Pinpoint the cell where the given text exists, returning its (X, Y) midpoint coordinate. 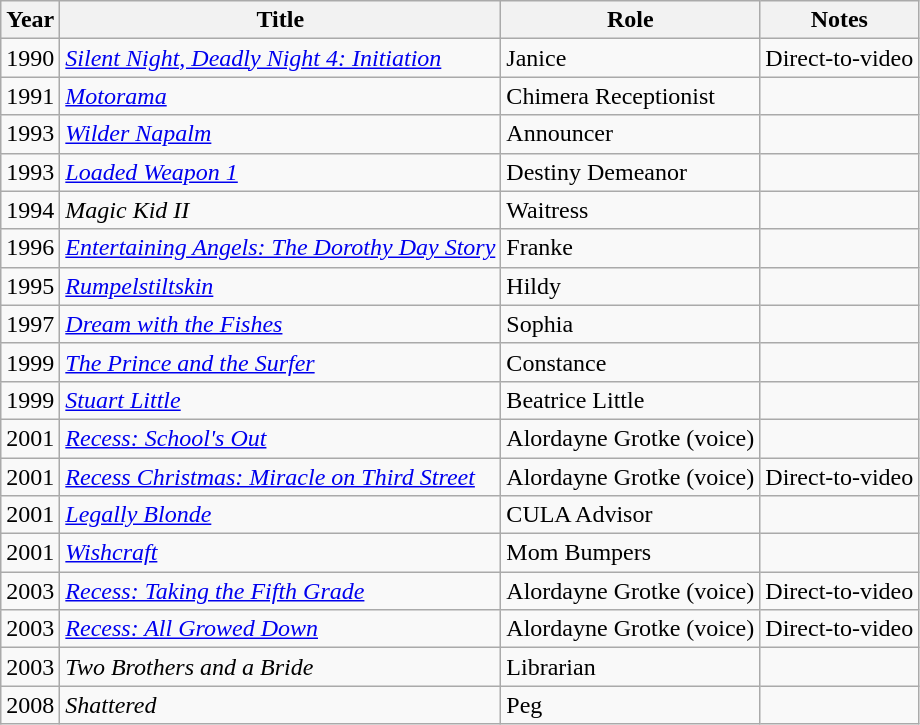
Waitress (630, 210)
Wishcraft (280, 553)
Franke (630, 248)
Loaded Weapon 1 (280, 172)
Role (630, 20)
Notes (840, 20)
Legally Blonde (280, 515)
Entertaining Angels: The Dorothy Day Story (280, 248)
Mom Bumpers (630, 553)
Beatrice Little (630, 400)
Peg (630, 705)
Recess: School's Out (280, 438)
Announcer (630, 134)
Wilder Napalm (280, 134)
Librarian (630, 667)
Magic Kid II (280, 210)
Year (30, 20)
1995 (30, 286)
CULA Advisor (630, 515)
Hildy (630, 286)
Chimera Receptionist (630, 96)
Title (280, 20)
Sophia (630, 324)
1996 (30, 248)
2008 (30, 705)
Silent Night, Deadly Night 4: Initiation (280, 58)
Recess: All Growed Down (280, 629)
Stuart Little (280, 400)
1997 (30, 324)
Janice (630, 58)
Two Brothers and a Bride (280, 667)
Constance (630, 362)
1991 (30, 96)
1990 (30, 58)
Dream with the Fishes (280, 324)
Shattered (280, 705)
Destiny Demeanor (630, 172)
Motorama (280, 96)
1994 (30, 210)
The Prince and the Surfer (280, 362)
Recess: Taking the Fifth Grade (280, 591)
Recess Christmas: Miracle on Third Street (280, 477)
Rumpelstiltskin (280, 286)
